Output the [X, Y] coordinate of the center of the cell containing the given text.  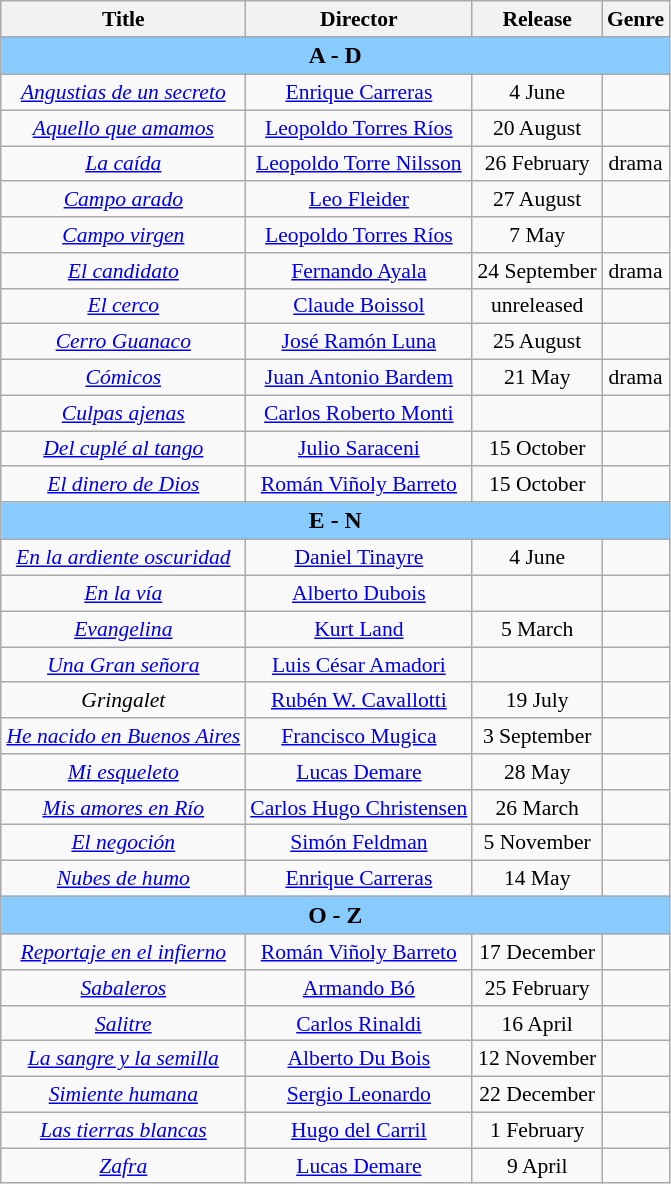
Title [123, 19]
En la ardiente oscuridad [123, 558]
22 December [536, 1095]
Cómicos [123, 378]
Culpas ajenas [123, 413]
La sangre y la semilla [123, 1059]
9 April [536, 1166]
5 November [536, 843]
14 May [536, 879]
Del cuplé al tango [123, 449]
José Ramón Luna [358, 342]
Release [536, 19]
Una Gran señora [123, 665]
Campo arado [123, 200]
26 March [536, 808]
Julio Saraceni [358, 449]
20 August [536, 128]
Leo Fleider [358, 200]
25 August [536, 342]
24 September [536, 271]
Simón Feldman [358, 843]
E - N [335, 521]
Carlos Hugo Christensen [358, 808]
25 February [536, 988]
En la vía [123, 594]
16 April [536, 1024]
Las tierras blancas [123, 1131]
El cerco [123, 306]
Evangelina [123, 629]
3 September [536, 736]
Armando Bó [358, 988]
21 May [536, 378]
Fernando Ayala [358, 271]
26 February [536, 164]
28 May [536, 772]
Genre [636, 19]
O - Z [335, 915]
1 February [536, 1131]
Alberto Dubois [358, 594]
Daniel Tinayre [358, 558]
Sergio Leonardo [358, 1095]
Kurt Land [358, 629]
Alberto Du Bois [358, 1059]
Nubes de humo [123, 879]
Rubén W. Cavallotti [358, 701]
Luis César Amadori [358, 665]
7 May [536, 235]
Aquello que amamos [123, 128]
17 December [536, 952]
Mi esqueleto [123, 772]
Sabaleros [123, 988]
Simiente humana [123, 1095]
A - D [335, 56]
Francisco Mugica [358, 736]
Hugo del Carril [358, 1131]
Reportaje en el infierno [123, 952]
19 July [536, 701]
Mis amores en Río [123, 808]
El negoción [123, 843]
La caída [123, 164]
El candidato [123, 271]
Leopoldo Torre Nilsson [358, 164]
12 November [536, 1059]
Carlos Rinaldi [358, 1024]
27 August [536, 200]
Campo virgen [123, 235]
Zafra [123, 1166]
Cerro Guanaco [123, 342]
Carlos Roberto Monti [358, 413]
unreleased [536, 306]
Angustias de un secreto [123, 93]
Salitre [123, 1024]
Gringalet [123, 701]
Claude Boissol [358, 306]
El dinero de Dios [123, 485]
Juan Antonio Bardem [358, 378]
5 March [536, 629]
He nacido en Buenos Aires [123, 736]
Director [358, 19]
